Locate the cell with the specified text and output its [X, Y] center coordinate. 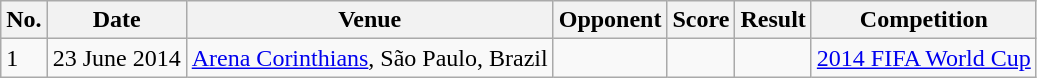
23 June 2014 [116, 58]
No. [24, 20]
Opponent [610, 20]
1 [24, 58]
Arena Corinthians, São Paulo, Brazil [370, 58]
Competition [924, 20]
Score [701, 20]
Venue [370, 20]
Result [773, 20]
2014 FIFA World Cup [924, 58]
Date [116, 20]
